Pinpoint the cell where the given text exists, returning its [x, y] midpoint coordinate. 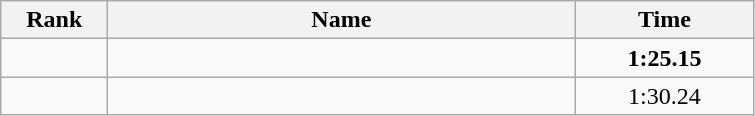
Time [664, 20]
Rank [54, 20]
Name [342, 20]
1:25.15 [664, 58]
1:30.24 [664, 96]
